From the cell containing the given text, extract its center point as [x, y] coordinate. 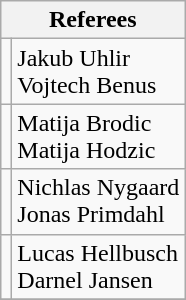
Matija BrodicMatija Hodzic [98, 136]
Lucas HellbuschDarnel Jansen [98, 266]
Jakub UhlirVojtech Benus [98, 72]
Nichlas NygaardJonas Primdahl [98, 202]
Referees [93, 20]
